Locate the cell with the specified text and output its [x, y] center coordinate. 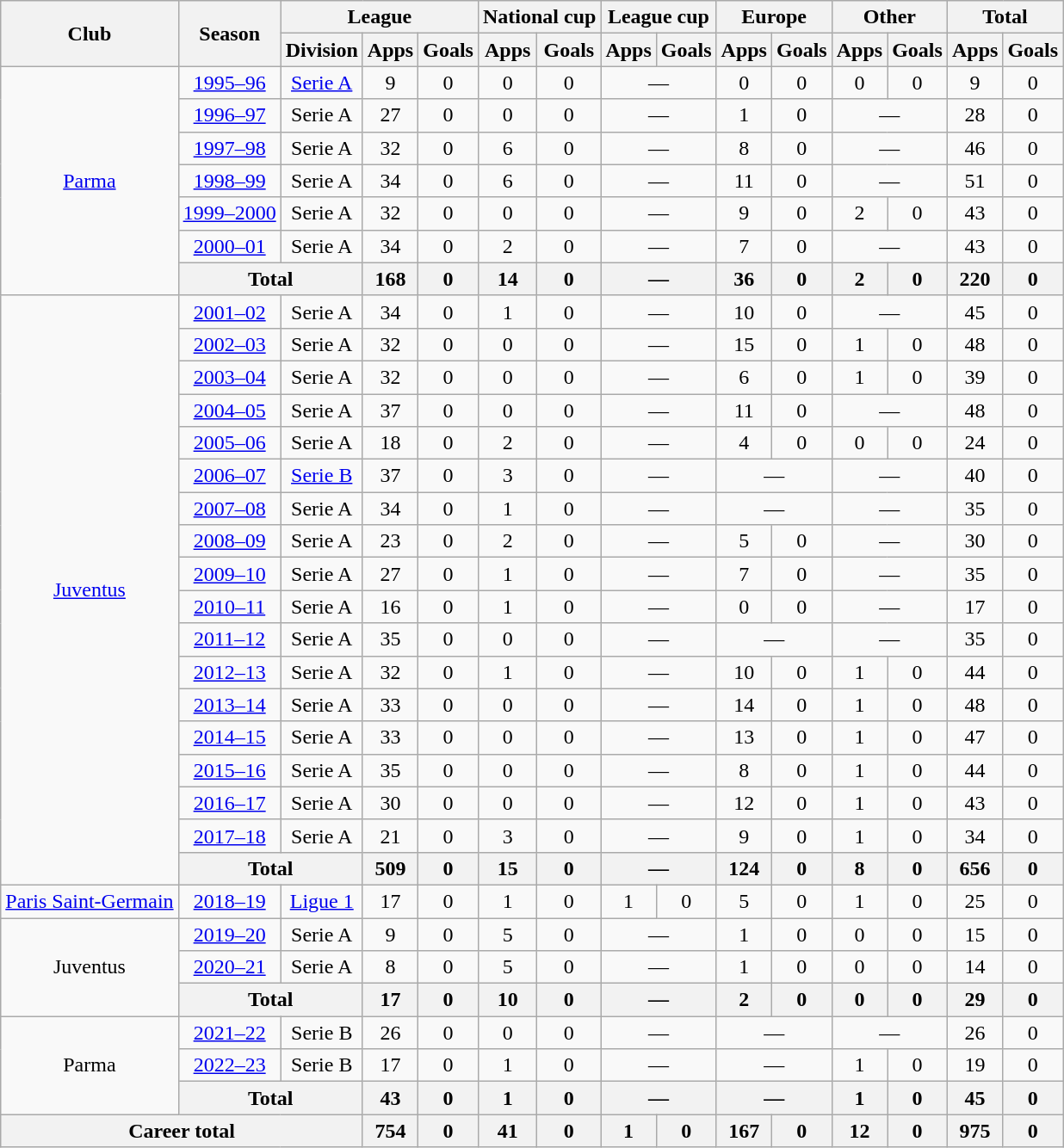
2018–19 [229, 901]
2014–15 [229, 738]
23 [390, 541]
1999–2000 [229, 213]
13 [744, 738]
2021–22 [229, 1033]
2005–06 [229, 443]
19 [974, 1065]
46 [974, 148]
2007–08 [229, 509]
25 [974, 901]
16 [390, 607]
21 [390, 836]
40 [974, 476]
2017–18 [229, 836]
124 [744, 868]
4 [744, 443]
2010–11 [229, 607]
2002–03 [229, 344]
39 [974, 377]
168 [390, 279]
2009–10 [229, 574]
28 [974, 115]
Career total [182, 1131]
2013–14 [229, 705]
51 [974, 181]
1997–98 [229, 148]
League [379, 17]
29 [974, 1000]
47 [974, 738]
1998–99 [229, 181]
509 [390, 868]
2019–20 [229, 934]
975 [974, 1131]
2015–16 [229, 770]
Season [229, 34]
2022–23 [229, 1065]
Europe [774, 17]
Other [889, 17]
220 [974, 279]
2016–17 [229, 803]
656 [974, 868]
2008–09 [229, 541]
2006–07 [229, 476]
24 [974, 443]
Club [90, 34]
2020–21 [229, 967]
National cup [539, 17]
Ligue 1 [322, 901]
1995–96 [229, 83]
Paris Saint-Germain [90, 901]
18 [390, 443]
Division [322, 50]
1996–97 [229, 115]
League cup [659, 17]
2003–04 [229, 377]
41 [507, 1131]
2000–01 [229, 246]
2011–12 [229, 639]
2001–02 [229, 312]
754 [390, 1131]
36 [744, 279]
2004–05 [229, 410]
2012–13 [229, 672]
167 [744, 1131]
